Identify which cell holds the provided text, then report its [x, y] central coordinate. 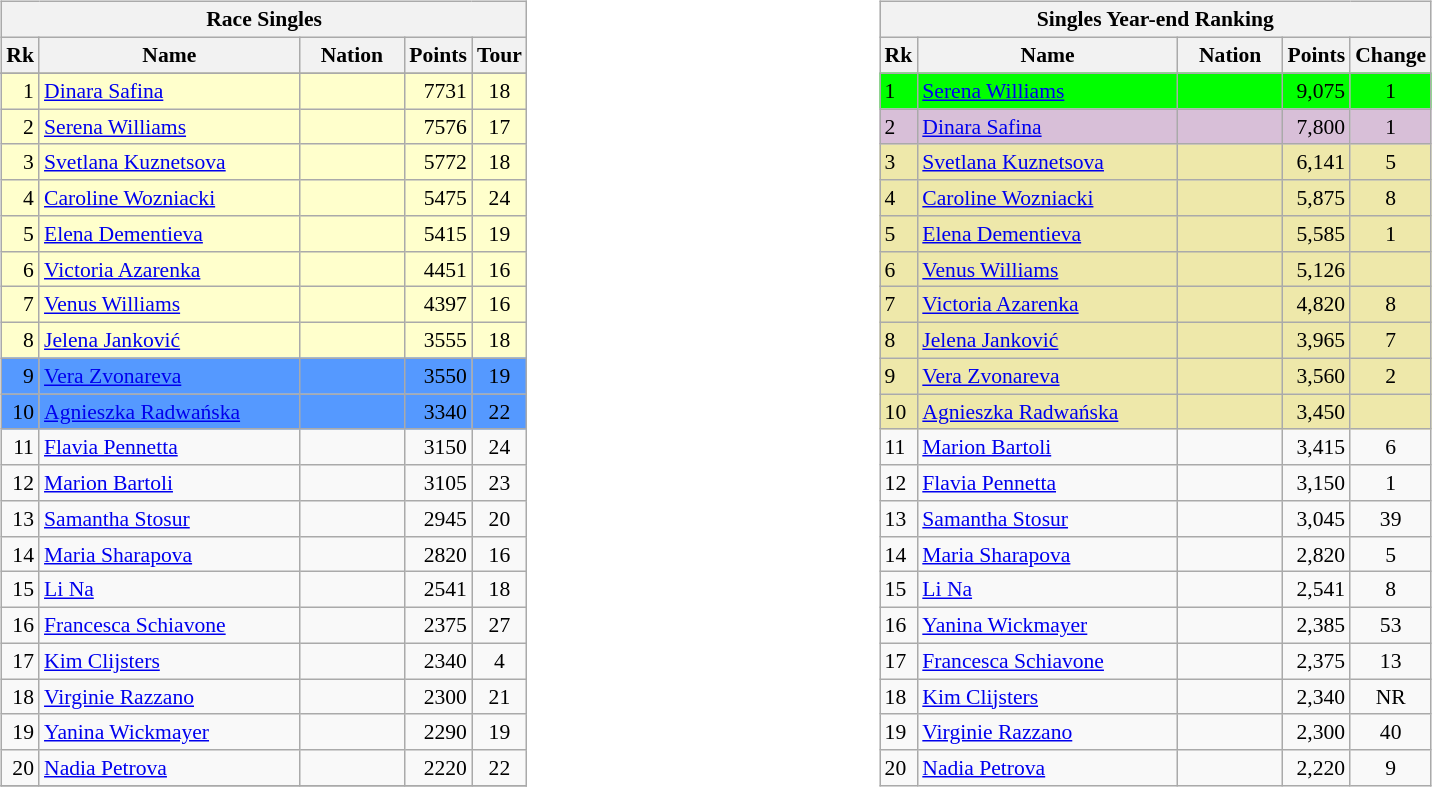
5,585 [1317, 234]
2,820 [1317, 554]
2300 [438, 697]
5415 [438, 234]
4,820 [1317, 305]
2290 [438, 732]
2,340 [1317, 697]
3,965 [1317, 340]
2,375 [1317, 661]
2340 [438, 661]
2220 [438, 768]
40 [1390, 732]
4451 [438, 269]
NR [1390, 697]
2820 [438, 554]
6,141 [1317, 162]
Race Singles [264, 20]
Singles Year-end Ranking [1156, 20]
2,385 [1317, 625]
3,150 [1317, 483]
2,541 [1317, 590]
5,875 [1317, 198]
Change [1390, 55]
7,800 [1317, 127]
21 [500, 697]
3,415 [1317, 447]
5,126 [1317, 269]
3550 [438, 376]
3555 [438, 340]
7731 [438, 91]
5772 [438, 162]
3340 [438, 412]
7576 [438, 127]
Tour [500, 55]
2541 [438, 590]
27 [500, 625]
2375 [438, 625]
3,045 [1317, 519]
23 [500, 483]
3,450 [1317, 412]
4397 [438, 305]
53 [1390, 625]
2945 [438, 519]
3150 [438, 447]
3105 [438, 483]
9,075 [1317, 91]
3,560 [1317, 376]
39 [1390, 519]
2,220 [1317, 768]
2,300 [1317, 732]
5475 [438, 198]
